Find where the given text appears and provide that cell's center as [X, Y] coordinate. 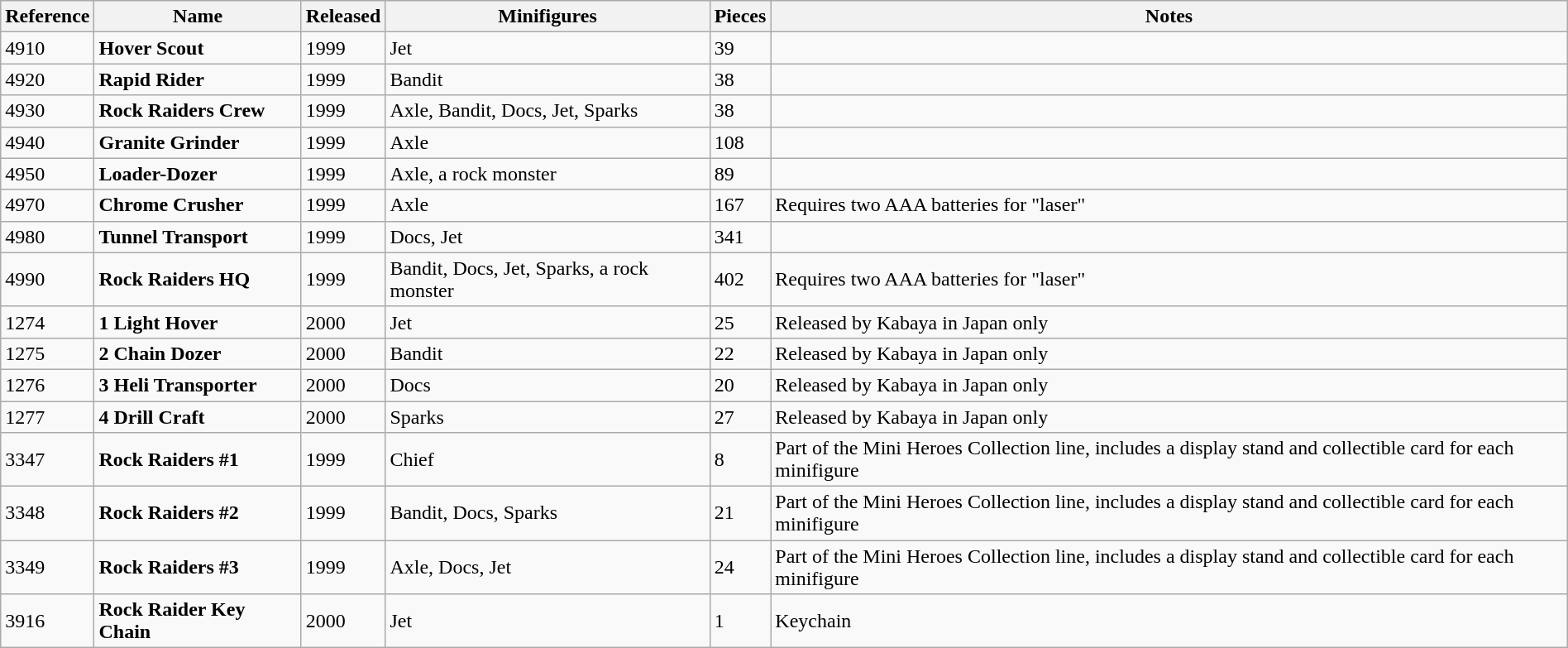
3916 [48, 621]
Rock Raiders #1 [198, 460]
89 [740, 174]
Bandit, Docs, Jet, Sparks, a rock monster [547, 280]
Keychain [1169, 621]
24 [740, 568]
4990 [48, 280]
341 [740, 237]
20 [740, 385]
Rock Raiders #2 [198, 513]
Docs [547, 385]
Minifigures [547, 17]
4970 [48, 205]
22 [740, 353]
8 [740, 460]
1276 [48, 385]
Loader-Dozer [198, 174]
4920 [48, 79]
4950 [48, 174]
1274 [48, 322]
402 [740, 280]
Pieces [740, 17]
1277 [48, 416]
Rock Raider Key Chain [198, 621]
Chief [547, 460]
Notes [1169, 17]
Rock Raiders Crew [198, 111]
2 Chain Dozer [198, 353]
25 [740, 322]
Rock Raiders #3 [198, 568]
Name [198, 17]
Axle, Bandit, Docs, Jet, Sparks [547, 111]
Hover Scout [198, 48]
Rapid Rider [198, 79]
Released [343, 17]
Tunnel Transport [198, 237]
167 [740, 205]
3347 [48, 460]
39 [740, 48]
4980 [48, 237]
Bandit, Docs, Sparks [547, 513]
1 Light Hover [198, 322]
1275 [48, 353]
4930 [48, 111]
108 [740, 142]
Docs, Jet [547, 237]
1 [740, 621]
Axle, a rock monster [547, 174]
Sparks [547, 416]
3 Heli Transporter [198, 385]
21 [740, 513]
3349 [48, 568]
27 [740, 416]
Granite Grinder [198, 142]
4940 [48, 142]
Rock Raiders HQ [198, 280]
3348 [48, 513]
Reference [48, 17]
4 Drill Craft [198, 416]
4910 [48, 48]
Axle, Docs, Jet [547, 568]
Chrome Crusher [198, 205]
